Detect which cell encompasses the target text, then output its [x, y] center coordinate. 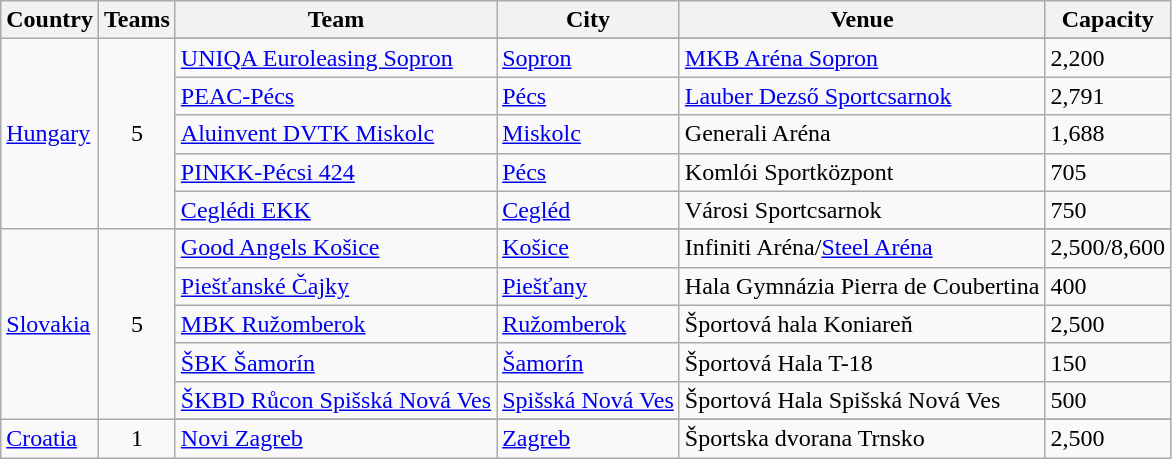
500 [1108, 400]
ŠKBD Růcon Spišská Nová Ves [336, 400]
ŠBK Šamorín [336, 362]
Športová Hala Spišská Nová Ves [862, 400]
Sopron [588, 58]
Infiniti Aréna/Steel Aréna [862, 248]
Slovakia [50, 324]
Teams [136, 20]
Capacity [1108, 20]
2,200 [1108, 58]
Hala Gymnázia Pierra de Coubertina [862, 286]
400 [1108, 286]
Lauber Dezső Sportcsarnok [862, 96]
Košice [588, 248]
750 [1108, 210]
Ceglédi EKK [336, 210]
Piešťany [588, 286]
Piešťanské Čajky [336, 286]
UNIQA Euroleasing Sopron [336, 58]
PEAC-Pécs [336, 96]
Novi Zagreb [336, 438]
MBK Ružomberok [336, 324]
Šamorín [588, 362]
Venue [862, 20]
150 [1108, 362]
MKB Aréna Sopron [862, 58]
705 [1108, 172]
Croatia [50, 438]
Komlói Sportközpont [862, 172]
1,688 [1108, 134]
Team [336, 20]
Spišská Nová Ves [588, 400]
Športska dvorana Trnsko [862, 438]
Ružomberok [588, 324]
Városi Sportcsarnok [862, 210]
Hungary [50, 134]
City [588, 20]
Miskolc [588, 134]
PINKK-Pécsi 424 [336, 172]
Športová Hala T-18 [862, 362]
Country [50, 20]
Generali Aréna [862, 134]
1 [136, 438]
Aluinvent DVTK Miskolc [336, 134]
2,791 [1108, 96]
Športová hala Koniareň [862, 324]
2,500/8,600 [1108, 248]
Zagreb [588, 438]
Good Angels Košice [336, 248]
Cegléd [588, 210]
